For the text-containing cell, return its midpoint in (X, Y) coordinate format. 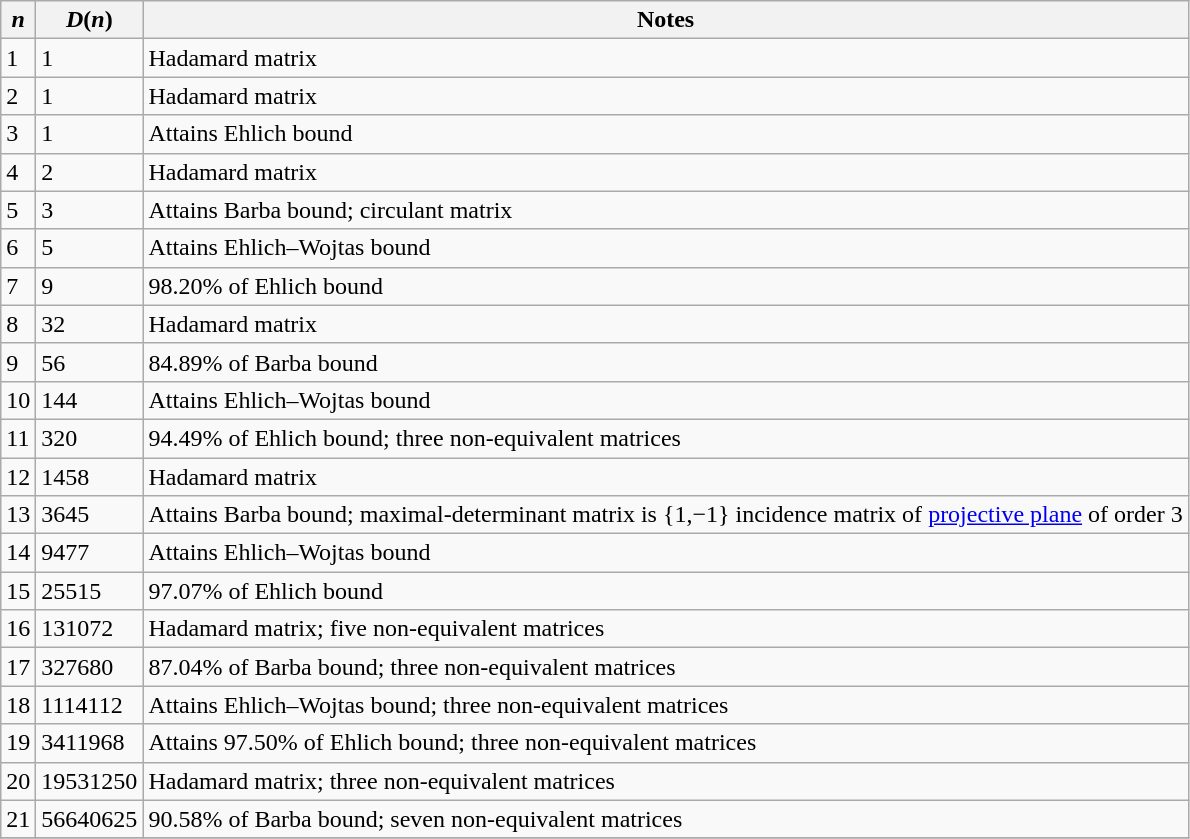
10 (18, 400)
Hadamard matrix; five non-equivalent matrices (666, 629)
9477 (90, 553)
320 (90, 438)
n (18, 20)
32 (90, 324)
14 (18, 553)
20 (18, 781)
Attains Barba bound; circulant matrix (666, 210)
19 (18, 743)
3411968 (90, 743)
18 (18, 705)
87.04% of Barba bound; three non-equivalent matrices (666, 667)
98.20% of Ehlich bound (666, 286)
1114112 (90, 705)
97.07% of Ehlich bound (666, 591)
56 (90, 362)
21 (18, 819)
25515 (90, 591)
94.49% of Ehlich bound; three non-equivalent matrices (666, 438)
11 (18, 438)
1458 (90, 477)
7 (18, 286)
12 (18, 477)
Hadamard matrix; three non-equivalent matrices (666, 781)
3645 (90, 515)
Attains 97.50% of Ehlich bound; three non-equivalent matrices (666, 743)
6 (18, 248)
8 (18, 324)
15 (18, 591)
90.58% of Barba bound; seven non-equivalent matrices (666, 819)
327680 (90, 667)
D(n) (90, 20)
13 (18, 515)
144 (90, 400)
84.89% of Barba bound (666, 362)
17 (18, 667)
19531250 (90, 781)
56640625 (90, 819)
Attains Ehlich bound (666, 134)
Attains Ehlich–Wojtas bound; three non-equivalent matrices (666, 705)
4 (18, 172)
131072 (90, 629)
Attains Barba bound; maximal-determinant matrix is {1,−1} incidence matrix of projective plane of order 3 (666, 515)
16 (18, 629)
Notes (666, 20)
